Determine the (x, y) coordinate at the center of the cell enclosing the given text.  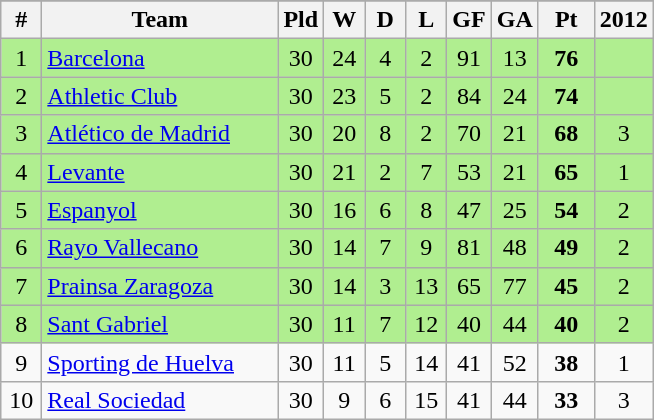
Prainsa Zaragoza (160, 286)
Athletic Club (160, 96)
38 (566, 362)
Pt (566, 20)
20 (344, 134)
68 (566, 134)
D (386, 20)
45 (566, 286)
76 (566, 58)
15 (426, 400)
W (344, 20)
GF (469, 20)
# (22, 20)
33 (566, 400)
Sporting de Huelva (160, 362)
Espanyol (160, 210)
L (426, 20)
Levante (160, 172)
70 (469, 134)
53 (469, 172)
23 (344, 96)
16 (344, 210)
Real Sociedad (160, 400)
54 (566, 210)
48 (514, 248)
12 (426, 324)
Rayo Vallecano (160, 248)
84 (469, 96)
Atlético de Madrid (160, 134)
Barcelona (160, 58)
74 (566, 96)
10 (22, 400)
91 (469, 58)
Pld (301, 20)
49 (566, 248)
Team (160, 20)
47 (469, 210)
2012 (624, 20)
52 (514, 362)
Sant Gabriel (160, 324)
77 (514, 286)
25 (514, 210)
GA (514, 20)
81 (469, 248)
